Return [x, y] of the center of cell containing provided text 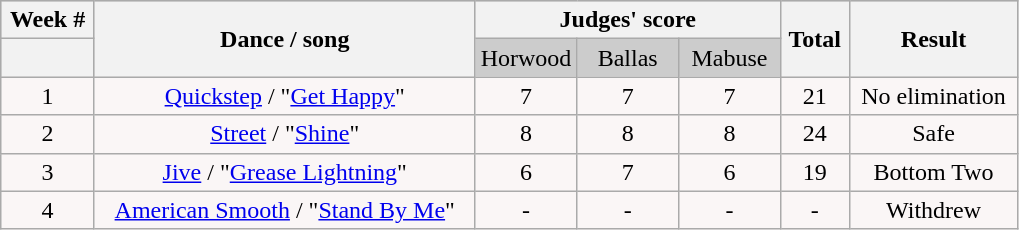
Total [814, 39]
21 [814, 96]
American Smooth / "Stand By Me" [284, 210]
Quickstep / "Get Happy" [284, 96]
Jive / "Grease Lightning" [284, 172]
Withdrew [934, 210]
2 [48, 134]
Mabuse [730, 58]
Street / "Shine" [284, 134]
Safe [934, 134]
Bottom Two [934, 172]
No elimination [934, 96]
1 [48, 96]
Ballas [628, 58]
Dance / song [284, 39]
Result [934, 39]
Horwood [526, 58]
Week # [48, 20]
3 [48, 172]
Judges' score [628, 20]
4 [48, 210]
24 [814, 134]
19 [814, 172]
